Pinpoint the cell where the given text exists, returning its [x, y] midpoint coordinate. 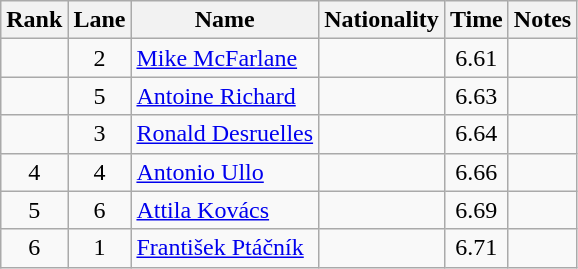
6.71 [476, 248]
Antoine Richard [225, 96]
2 [100, 58]
6.69 [476, 210]
Time [476, 20]
6.64 [476, 134]
3 [100, 134]
Nationality [382, 20]
Notes [542, 20]
6.61 [476, 58]
Mike McFarlane [225, 58]
Rank [34, 20]
6.66 [476, 172]
Lane [100, 20]
6.63 [476, 96]
František Ptáčník [225, 248]
1 [100, 248]
Antonio Ullo [225, 172]
Attila Kovács [225, 210]
Ronald Desruelles [225, 134]
Name [225, 20]
